From the cell containing the given text, extract its center point as (X, Y) coordinate. 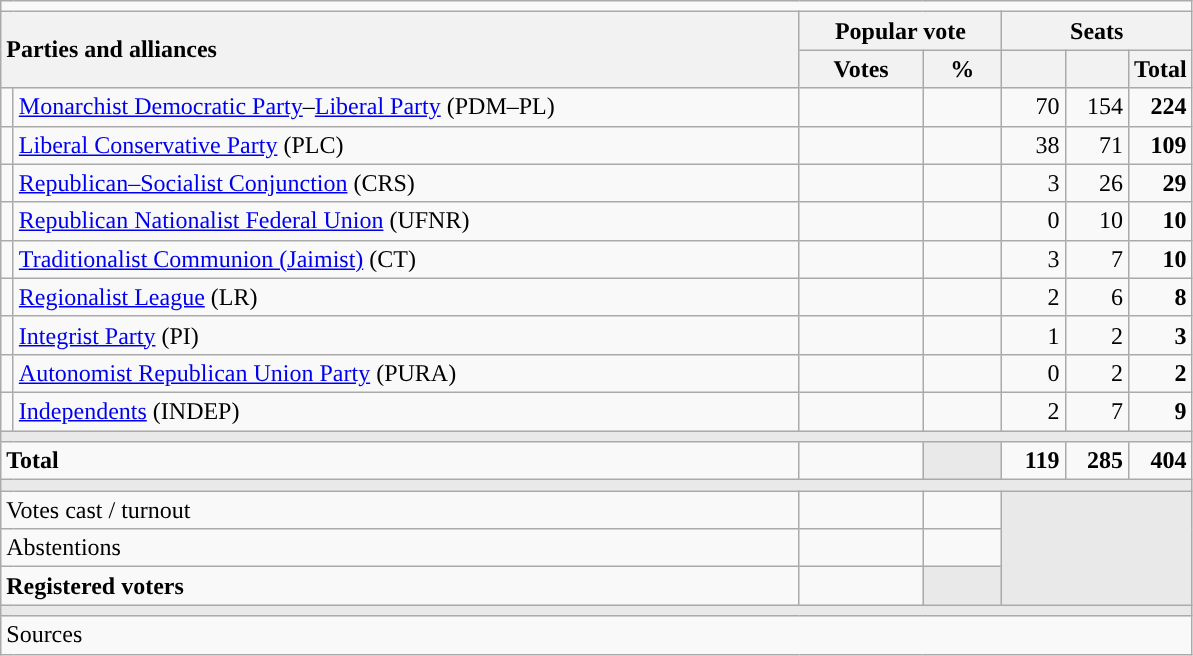
9 (1161, 411)
70 (1033, 107)
404 (1161, 461)
224 (1161, 107)
26 (1097, 183)
Sources (596, 635)
Seats (1096, 31)
1 (1033, 335)
154 (1097, 107)
Autonomist Republican Union Party (PURA) (406, 373)
Votes cast / turnout (400, 510)
% (962, 69)
Republican–Socialist Conjunction (CRS) (406, 183)
Monarchist Democratic Party–Liberal Party (PDM–PL) (406, 107)
Republican Nationalist Federal Union (UFNR) (406, 221)
Regionalist League (LR) (406, 297)
Parties and alliances (400, 50)
Independents (INDEP) (406, 411)
Traditionalist Communion (Jaimist) (CT) (406, 259)
Registered voters (400, 586)
109 (1161, 145)
Integrist Party (PI) (406, 335)
Abstentions (400, 548)
Liberal Conservative Party (PLC) (406, 145)
119 (1033, 461)
Votes (861, 69)
8 (1161, 297)
71 (1097, 145)
29 (1161, 183)
285 (1097, 461)
38 (1033, 145)
6 (1097, 297)
Popular vote (900, 31)
